Find where the given text appears and provide that cell's center as [x, y] coordinate. 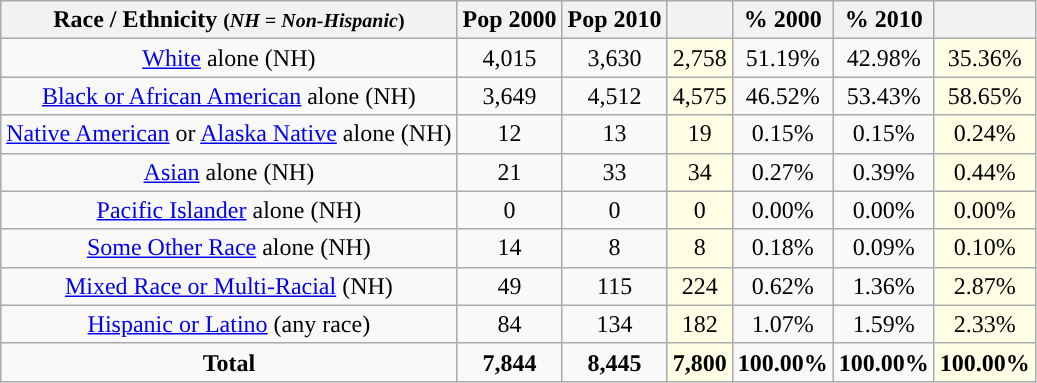
46.52% [782, 96]
Pacific Islander alone (NH) [229, 210]
224 [700, 286]
Black or African American alone (NH) [229, 96]
4,512 [614, 96]
Some Other Race alone (NH) [229, 248]
34 [700, 172]
53.43% [884, 96]
3,649 [510, 96]
Race / Ethnicity (NH = Non-Hispanic) [229, 20]
0.62% [782, 286]
14 [510, 248]
1.36% [884, 286]
0.39% [884, 172]
58.65% [984, 96]
4,015 [510, 58]
33 [614, 172]
0.44% [984, 172]
0.27% [782, 172]
0.24% [984, 134]
% 2000 [782, 20]
0.09% [884, 248]
51.19% [782, 58]
0.10% [984, 248]
Mixed Race or Multi-Racial (NH) [229, 286]
Pop 2010 [614, 20]
8,445 [614, 362]
2,758 [700, 58]
0.18% [782, 248]
1.07% [782, 324]
84 [510, 324]
2.87% [984, 286]
4,575 [700, 96]
Hispanic or Latino (any race) [229, 324]
115 [614, 286]
White alone (NH) [229, 58]
Pop 2000 [510, 20]
35.36% [984, 58]
19 [700, 134]
Native American or Alaska Native alone (NH) [229, 134]
42.98% [884, 58]
12 [510, 134]
7,844 [510, 362]
Asian alone (NH) [229, 172]
134 [614, 324]
% 2010 [884, 20]
182 [700, 324]
Total [229, 362]
13 [614, 134]
7,800 [700, 362]
1.59% [884, 324]
3,630 [614, 58]
21 [510, 172]
49 [510, 286]
2.33% [984, 324]
